Capture the cell that displays the provided text and extract its (X, Y) central coordinate. 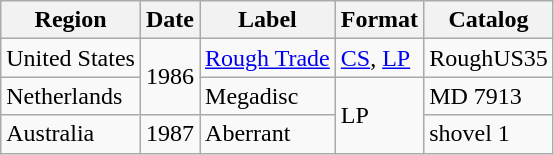
Netherlands (71, 96)
Aberrant (268, 134)
Region (71, 20)
MD 7913 (489, 96)
1986 (170, 77)
Format (379, 20)
Rough Trade (268, 58)
shovel 1 (489, 134)
1987 (170, 134)
Megadisc (268, 96)
RoughUS35 (489, 58)
Date (170, 20)
CS, LP (379, 58)
Label (268, 20)
LP (379, 115)
United States (71, 58)
Australia (71, 134)
Catalog (489, 20)
